Return [x, y] of the center of cell containing provided text 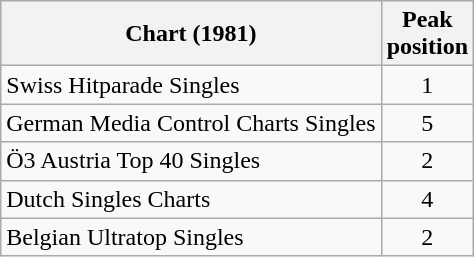
Swiss Hitparade Singles [191, 85]
Chart (1981) [191, 34]
Ö3 Austria Top 40 Singles [191, 161]
Belgian Ultratop Singles [191, 237]
4 [427, 199]
5 [427, 123]
Dutch Singles Charts [191, 199]
1 [427, 85]
Peakposition [427, 34]
German Media Control Charts Singles [191, 123]
